Output the (x, y) coordinate of the center of the cell containing the given text.  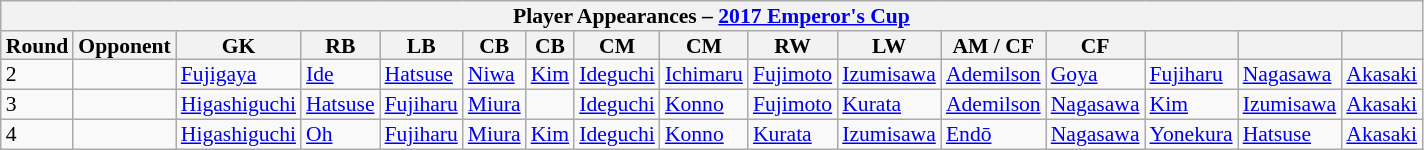
AM / CF (994, 46)
RB (340, 46)
Round (38, 46)
CF (1096, 46)
GK (238, 46)
2 (38, 75)
Goya (1096, 75)
Endō (994, 134)
4 (38, 134)
Fujigaya (238, 75)
Player Appearances – 2017 Emperor's Cup (712, 16)
LB (422, 46)
RW (792, 46)
Ide (340, 75)
Ichimaru (704, 75)
Oh (340, 134)
LW (889, 46)
Niwa (494, 75)
Yonekura (1192, 134)
Opponent (124, 46)
3 (38, 105)
